Find where the given text appears and provide that cell's center as (X, Y) coordinate. 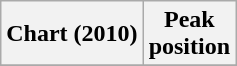
Chart (2010) (72, 34)
Peakposition (189, 34)
